Return the [X, Y] coordinate for the center point of the cell that contains the specified text.  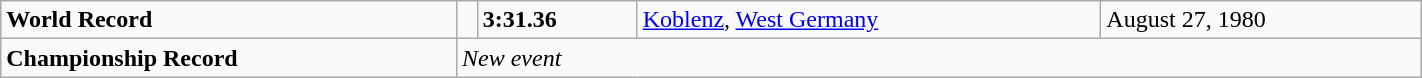
World Record [229, 20]
August 27, 1980 [1261, 20]
3:31.36 [557, 20]
Koblenz, West Germany [869, 20]
Championship Record [229, 58]
New event [940, 58]
